Scan for the cell matching the given text and deliver its [X, Y] coordinate at center. 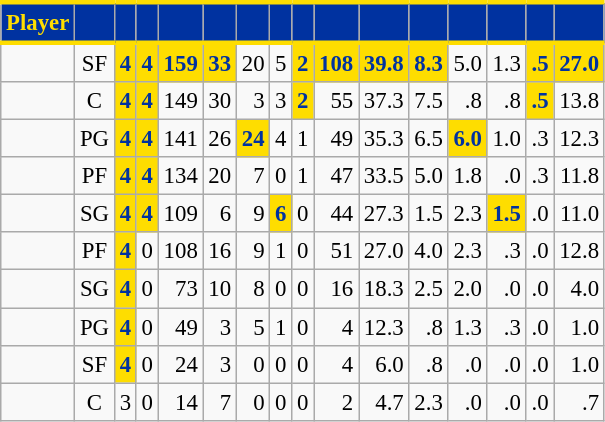
12.8 [579, 251]
73 [180, 289]
8 [252, 289]
39.8 [384, 62]
109 [180, 214]
7.5 [428, 101]
51 [336, 251]
47 [336, 176]
10 [220, 289]
11.8 [579, 176]
55 [336, 101]
33.5 [384, 176]
14 [180, 402]
149 [180, 101]
44 [336, 214]
1.8 [468, 176]
6.5 [428, 139]
18.3 [384, 289]
11.0 [579, 214]
4.7 [384, 402]
159 [180, 62]
26 [220, 139]
27.3 [384, 214]
.7 [579, 402]
35.3 [384, 139]
Player [38, 22]
2.5 [428, 289]
33 [220, 62]
2.0 [468, 289]
37.3 [384, 101]
134 [180, 176]
13.8 [579, 101]
30 [220, 101]
8.3 [428, 62]
141 [180, 139]
